Output the (X, Y) coordinate of the center of the cell containing the given text.  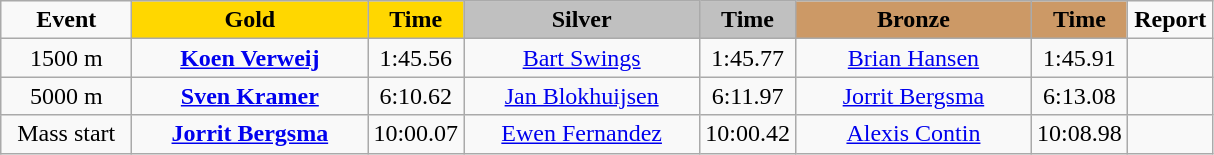
10:00.42 (748, 134)
Brian Hansen (913, 58)
Bart Swings (582, 58)
Report (1170, 20)
6:13.08 (1079, 96)
Ewen Fernandez (582, 134)
5000 m (66, 96)
Sven Kramer (250, 96)
Jan Blokhuijsen (582, 96)
1:45.77 (748, 58)
6:11.97 (748, 96)
Event (66, 20)
1:45.56 (416, 58)
1500 m (66, 58)
Mass start (66, 134)
6:10.62 (416, 96)
Bronze (913, 20)
10:00.07 (416, 134)
Koen Verweij (250, 58)
Gold (250, 20)
Alexis Contin (913, 134)
Silver (582, 20)
1:45.91 (1079, 58)
10:08.98 (1079, 134)
